Locate the cell with the specified text and output its (x, y) center coordinate. 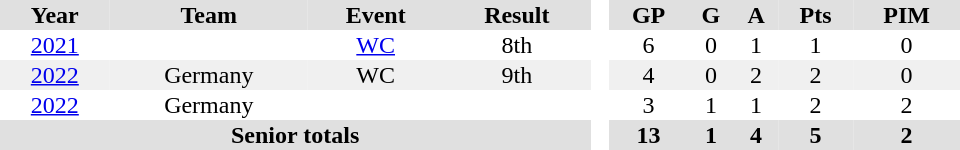
Year (55, 15)
GP (649, 15)
Event (376, 15)
2021 (55, 45)
9th (516, 75)
13 (649, 135)
G (712, 15)
Pts (816, 15)
Result (516, 15)
3 (649, 105)
A (756, 15)
8th (516, 45)
PIM (906, 15)
6 (649, 45)
Senior totals (295, 135)
Team (209, 15)
5 (816, 135)
